Capture the cell that displays the provided text and extract its [X, Y] central coordinate. 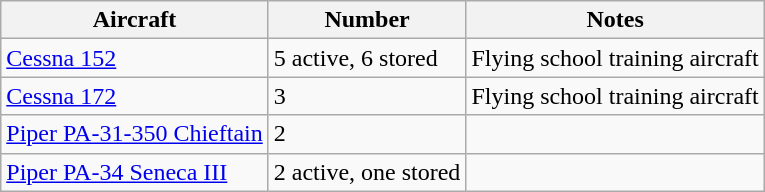
Piper PA-34 Seneca III [134, 172]
2 [367, 134]
Cessna 152 [134, 58]
3 [367, 96]
2 active, one stored [367, 172]
Notes [615, 20]
5 active, 6 stored [367, 58]
Number [367, 20]
Cessna 172 [134, 96]
Piper PA-31-350 Chieftain [134, 134]
Aircraft [134, 20]
